Determine the (X, Y) coordinate at the center of the cell enclosing the given text.  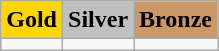
Silver (98, 20)
Gold (32, 20)
Bronze (176, 20)
